Extract the (x, y) coordinate from the center of the cell holding the provided text.  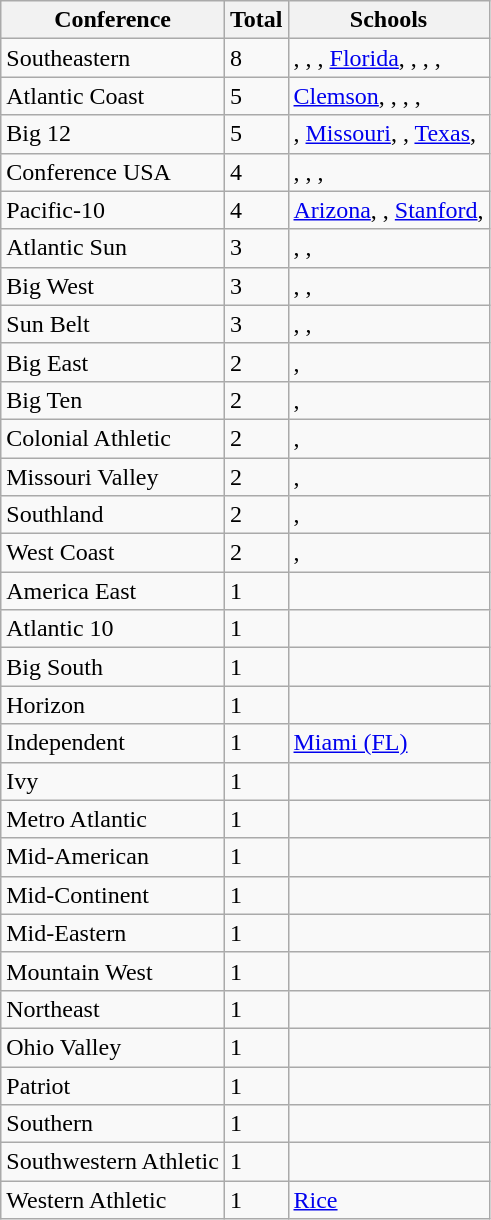
Western Athletic (113, 1200)
Northeast (113, 1009)
Pacific-10 (113, 210)
Conference (113, 20)
Patriot (113, 1085)
Big South (113, 667)
America East (113, 591)
Arizona, , Stanford, (388, 210)
Southern (113, 1124)
Colonial Athletic (113, 438)
Southland (113, 515)
Rice (388, 1200)
Total (256, 20)
Big East (113, 362)
Ivy (113, 781)
8 (256, 58)
Metro Atlantic (113, 819)
Ohio Valley (113, 1047)
Big West (113, 286)
Mid-Eastern (113, 933)
, , , (388, 172)
Southeastern (113, 58)
Atlantic Coast (113, 96)
Missouri Valley (113, 477)
Schools (388, 20)
West Coast (113, 553)
Miami (FL) (388, 743)
Mid-American (113, 857)
, Missouri, , Texas, (388, 134)
Clemson, , , , (388, 96)
Southwestern Athletic (113, 1162)
Mountain West (113, 971)
Sun Belt (113, 324)
Mid-Continent (113, 895)
Conference USA (113, 172)
Atlantic Sun (113, 248)
Atlantic 10 (113, 629)
Independent (113, 743)
Big 12 (113, 134)
Horizon (113, 705)
, , , Florida, , , , (388, 58)
Big Ten (113, 400)
